Locate the cell with the specified text and output its (x, y) center coordinate. 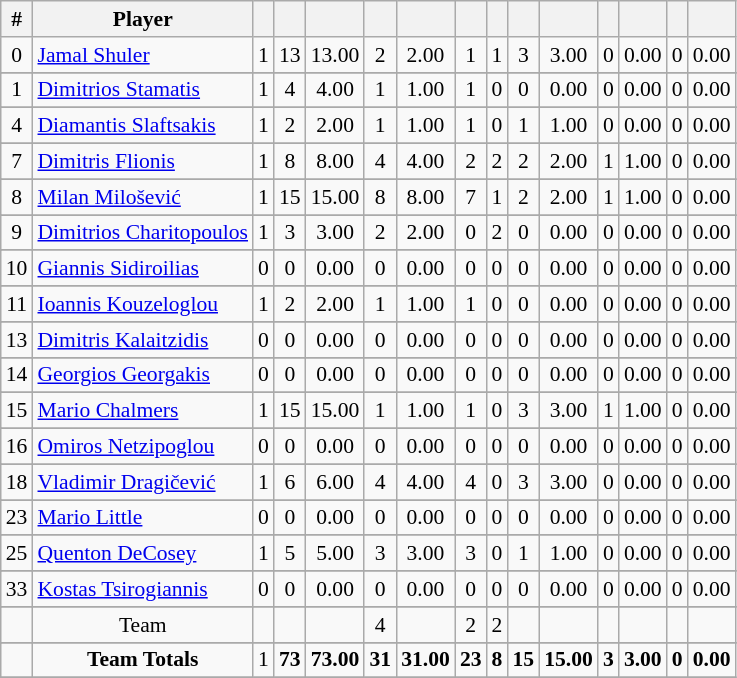
Team Totals (142, 660)
Milan Milošević (142, 197)
13.00 (336, 55)
Jamal Shuler (142, 55)
Mario Chalmers (142, 411)
Mario Little (142, 518)
Quenton DeCosey (142, 554)
Dimitris Kalaitzidis (142, 340)
73.00 (336, 660)
18 (17, 482)
5.00 (336, 554)
11 (17, 304)
16 (17, 447)
# (17, 19)
Diamantis Slaftsakis (142, 126)
73 (290, 660)
Kostas Tsirogiannis (142, 589)
31 (380, 660)
Dimitrios Stamatis (142, 90)
Giannis Sidiroilias (142, 269)
31.00 (426, 660)
5 (290, 554)
33 (17, 589)
25 (17, 554)
Georgios Georgakis (142, 375)
6 (290, 482)
Dimitrios Charitopoulos (142, 233)
Dimitris Flionis (142, 162)
14 (17, 375)
9 (17, 233)
6.00 (336, 482)
Player (142, 19)
Team (142, 625)
10 (17, 269)
Omiros Netzipoglou (142, 447)
Vladimir Dragičević (142, 482)
Ioannis Kouzeloglou (142, 304)
